Determine the (x, y) coordinate at the center of the cell enclosing the given text.  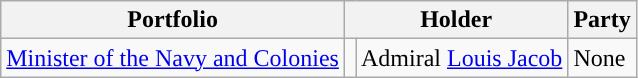
Holder (456, 20)
Portfolio (173, 20)
Admiral Louis Jacob (462, 58)
Minister of the Navy and Colonies (173, 58)
None (602, 58)
Party (602, 20)
